Return the (X, Y) coordinate for the center point of the cell that contains the specified text.  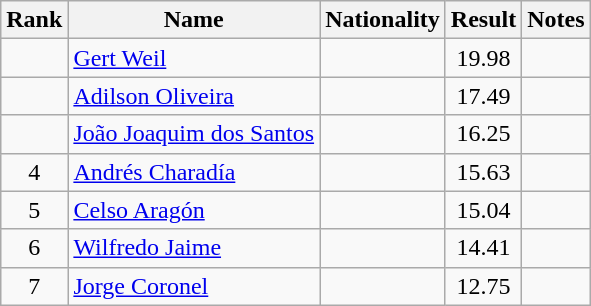
João Joaquim dos Santos (194, 134)
Gert Weil (194, 58)
Wilfredo Jaime (194, 248)
16.25 (483, 134)
Nationality (383, 20)
Adilson Oliveira (194, 96)
Andrés Charadía (194, 172)
Result (483, 20)
Notes (556, 20)
15.63 (483, 172)
17.49 (483, 96)
15.04 (483, 210)
Celso Aragón (194, 210)
Jorge Coronel (194, 286)
5 (34, 210)
Name (194, 20)
14.41 (483, 248)
4 (34, 172)
6 (34, 248)
19.98 (483, 58)
7 (34, 286)
12.75 (483, 286)
Rank (34, 20)
